Capture the cell that displays the provided text and extract its (x, y) central coordinate. 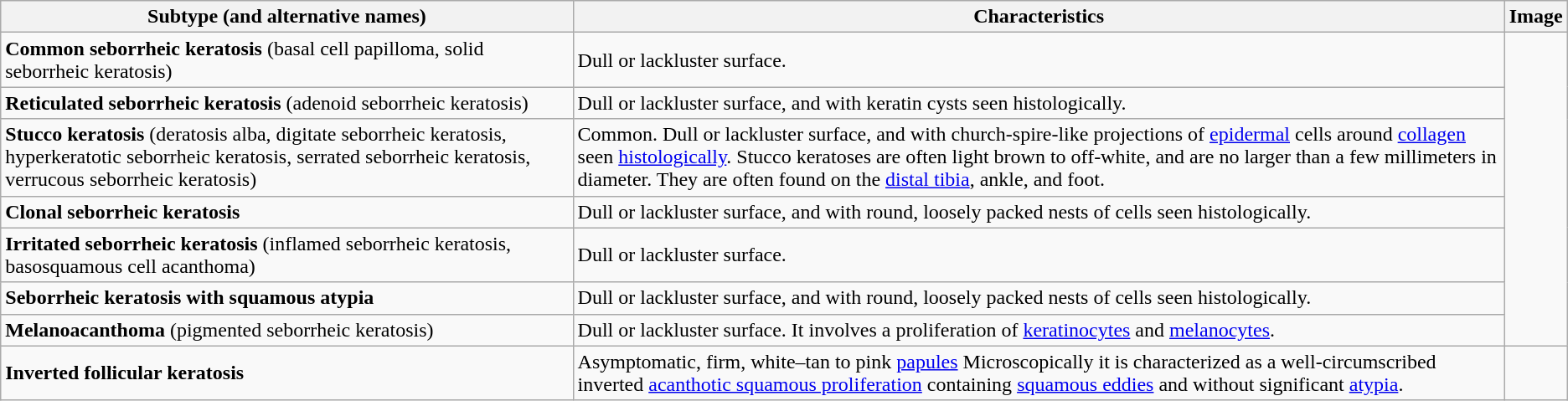
Irritated seborrheic keratosis (inflamed seborrheic keratosis, basosquamous cell acanthoma) (286, 254)
Dull or lackluster surface. It involves a proliferation of keratinocytes and melanocytes. (1039, 330)
Characteristics (1039, 17)
Dull or lackluster surface, and with keratin cysts seen histologically. (1039, 103)
Inverted follicular keratosis (286, 373)
Common seborrheic keratosis (basal cell papilloma, solid seborrheic keratosis) (286, 60)
Clonal seborrheic keratosis (286, 212)
Subtype (and alternative names) (286, 17)
Seborrheic keratosis with squamous atypia (286, 298)
Image (1536, 17)
Reticulated seborrheic keratosis (adenoid seborrheic keratosis) (286, 103)
Melanoacanthoma (pigmented seborrheic keratosis) (286, 330)
